Detect which cell encompasses the target text, then output its (x, y) center coordinate. 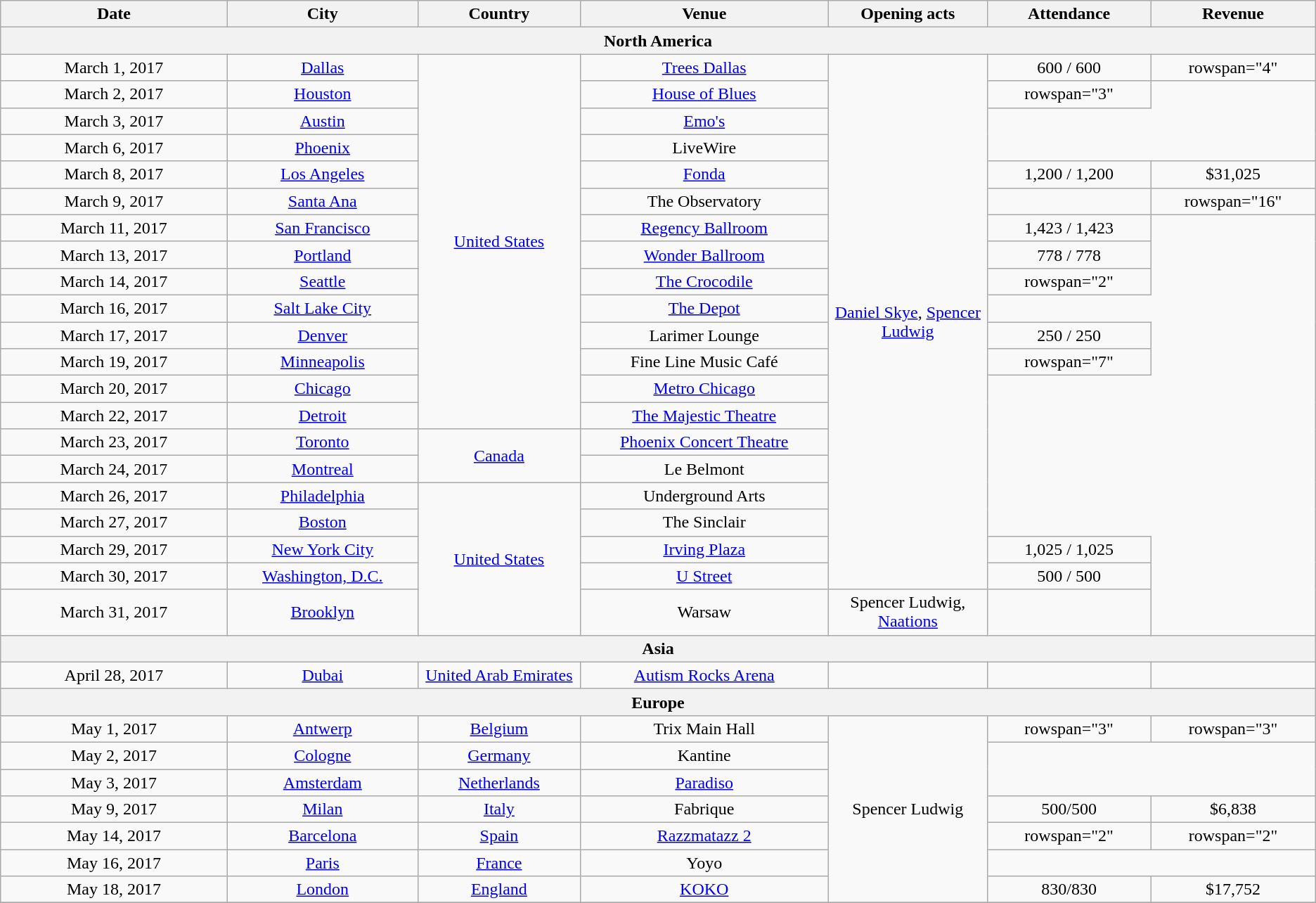
March 20, 2017 (114, 389)
Philadelphia (323, 496)
1,423 / 1,423 (1069, 228)
Minneapolis (323, 362)
April 28, 2017 (114, 675)
San Francisco (323, 228)
rowspan="4" (1233, 68)
Country (499, 14)
Fonda (704, 174)
March 29, 2017 (114, 549)
Trix Main Hall (704, 729)
Warsaw (704, 612)
250 / 250 (1069, 335)
May 14, 2017 (114, 836)
May 18, 2017 (114, 890)
March 26, 2017 (114, 496)
Europe (658, 702)
March 27, 2017 (114, 523)
March 22, 2017 (114, 416)
KOKO (704, 890)
Austin (323, 121)
Irving Plaza (704, 549)
March 19, 2017 (114, 362)
Dubai (323, 675)
House of Blues (704, 94)
Detroit (323, 416)
Fabrique (704, 809)
Emo's (704, 121)
May 9, 2017 (114, 809)
Antwerp (323, 729)
Brooklyn (323, 612)
Phoenix Concert Theatre (704, 442)
Venue (704, 14)
Asia (658, 648)
Barcelona (323, 836)
Portland (323, 255)
Razzmatazz 2 (704, 836)
The Observatory (704, 201)
England (499, 890)
500/500 (1069, 809)
France (499, 863)
Paris (323, 863)
Toronto (323, 442)
600 / 600 (1069, 68)
Montreal (323, 469)
Spencer Ludwig, Naations (908, 612)
$31,025 (1233, 174)
Milan (323, 809)
Seattle (323, 281)
City (323, 14)
The Depot (704, 308)
1,200 / 1,200 (1069, 174)
U Street (704, 576)
778 / 778 (1069, 255)
LiveWire (704, 148)
Daniel Skye, Spencer Ludwig (908, 322)
Dallas (323, 68)
March 16, 2017 (114, 308)
Trees Dallas (704, 68)
Kantine (704, 755)
Boston (323, 523)
Denver (323, 335)
Spencer Ludwig (908, 809)
March 14, 2017 (114, 281)
Phoenix (323, 148)
Spain (499, 836)
Date (114, 14)
Underground Arts (704, 496)
Le Belmont (704, 469)
March 1, 2017 (114, 68)
March 23, 2017 (114, 442)
830/830 (1069, 890)
500 / 500 (1069, 576)
Larimer Lounge (704, 335)
Metro Chicago (704, 389)
Italy (499, 809)
Netherlands (499, 783)
Canada (499, 456)
Attendance (1069, 14)
Houston (323, 94)
North America (658, 41)
March 30, 2017 (114, 576)
Revenue (1233, 14)
May 2, 2017 (114, 755)
The Sinclair (704, 523)
$6,838 (1233, 809)
United Arab Emirates (499, 675)
March 8, 2017 (114, 174)
Autism Rocks Arena (704, 675)
$17,752 (1233, 890)
Santa Ana (323, 201)
March 13, 2017 (114, 255)
Los Angeles (323, 174)
Opening acts (908, 14)
Regency Ballroom (704, 228)
London (323, 890)
Germany (499, 755)
March 6, 2017 (114, 148)
March 3, 2017 (114, 121)
March 2, 2017 (114, 94)
Salt Lake City (323, 308)
Chicago (323, 389)
1,025 / 1,025 (1069, 549)
March 9, 2017 (114, 201)
rowspan="7" (1069, 362)
Fine Line Music Café (704, 362)
Washington, D.C. (323, 576)
May 1, 2017 (114, 729)
Cologne (323, 755)
Paradiso (704, 783)
May 3, 2017 (114, 783)
May 16, 2017 (114, 863)
Wonder Ballroom (704, 255)
March 17, 2017 (114, 335)
Amsterdam (323, 783)
March 31, 2017 (114, 612)
March 24, 2017 (114, 469)
March 11, 2017 (114, 228)
New York City (323, 549)
Belgium (499, 729)
The Crocodile (704, 281)
rowspan="16" (1233, 201)
Yoyo (704, 863)
The Majestic Theatre (704, 416)
